Detect which cell encompasses the target text, then output its (x, y) center coordinate. 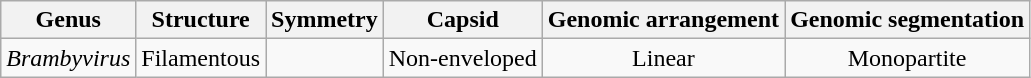
Genus (68, 20)
Genomic arrangement (663, 20)
Non-enveloped (462, 58)
Linear (663, 58)
Structure (201, 20)
Symmetry (325, 20)
Filamentous (201, 58)
Monopartite (908, 58)
Genomic segmentation (908, 20)
Capsid (462, 20)
Brambyvirus (68, 58)
